Identify which cell holds the provided text, then report its [x, y] central coordinate. 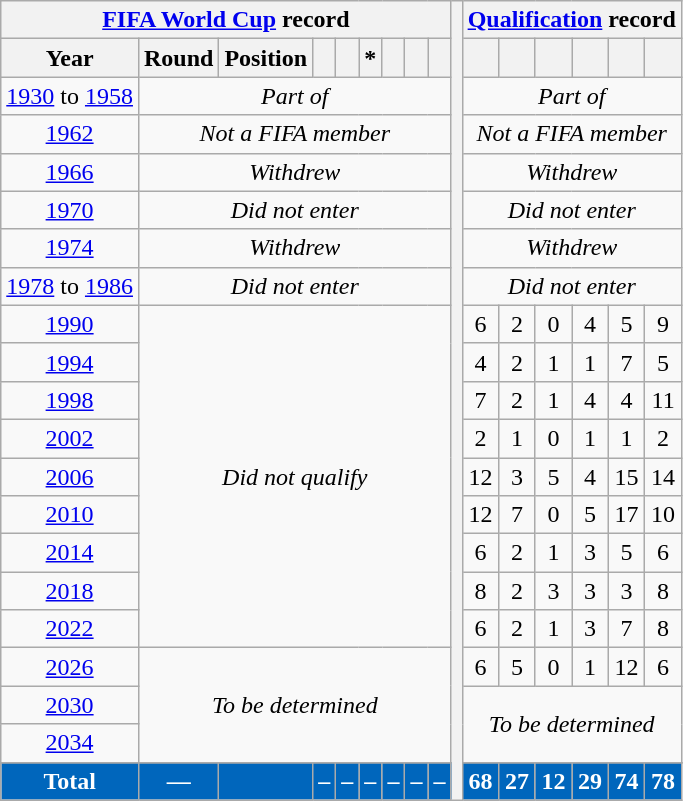
17 [626, 515]
Year [70, 58]
68 [480, 781]
2006 [70, 477]
2030 [70, 705]
2034 [70, 743]
27 [518, 781]
Did not qualify [294, 476]
Round [178, 58]
1974 [70, 248]
Total [70, 781]
1930 to 1958 [70, 96]
2018 [70, 591]
14 [664, 477]
2026 [70, 667]
1990 [70, 324]
10 [664, 515]
Qualification record [572, 20]
Position [266, 58]
1966 [70, 172]
FIFA World Cup record [226, 20]
74 [626, 781]
* [370, 58]
1978 to 1986 [70, 286]
1998 [70, 400]
2002 [70, 438]
78 [664, 781]
1994 [70, 362]
1970 [70, 210]
15 [626, 477]
11 [664, 400]
1962 [70, 134]
2010 [70, 515]
29 [590, 781]
2022 [70, 629]
9 [664, 324]
— [178, 781]
2014 [70, 553]
